Provide the [x, y] coordinate of the cell's center where the given text is located.  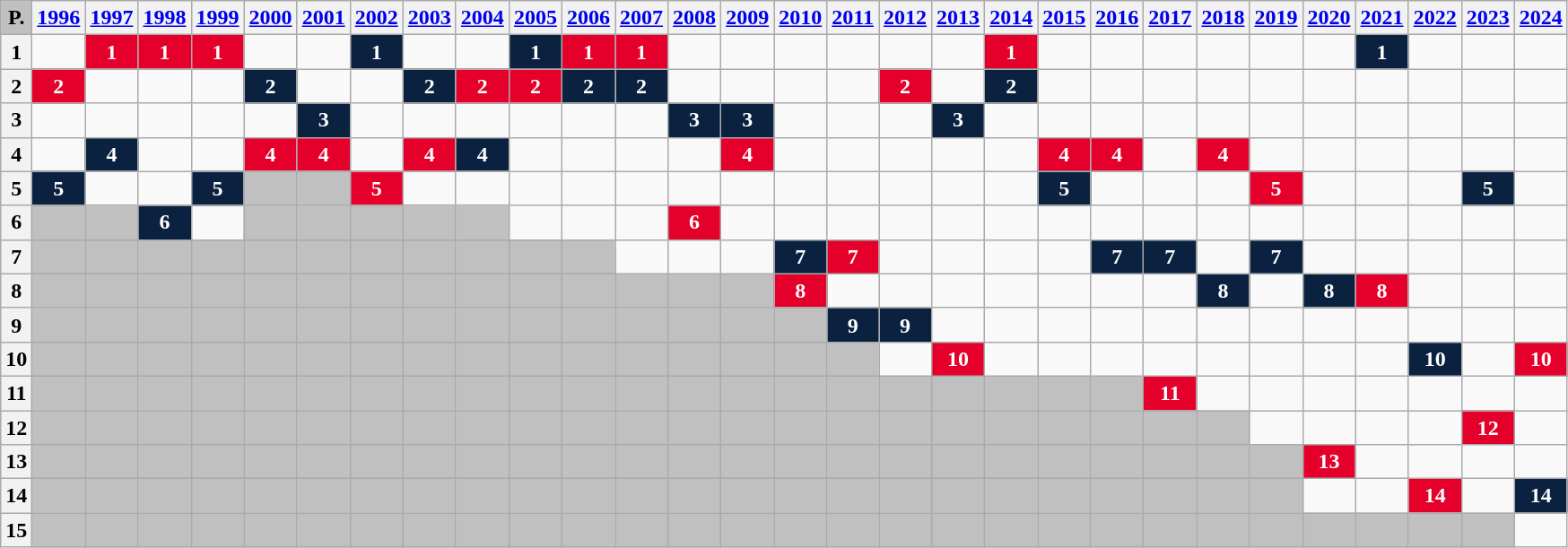
2011 [853, 18]
2008 [694, 18]
2023 [1487, 18]
2003 [429, 18]
2015 [1064, 18]
2005 [535, 18]
2018 [1224, 18]
2014 [1012, 18]
1998 [165, 18]
2012 [906, 18]
15 [16, 530]
2019 [1276, 18]
2017 [1170, 18]
2001 [323, 18]
1999 [217, 18]
2004 [483, 18]
2020 [1329, 18]
2010 [800, 18]
1997 [111, 18]
1996 [59, 18]
2024 [1541, 18]
2006 [588, 18]
2021 [1381, 18]
P. [16, 18]
2000 [271, 18]
2002 [377, 18]
2007 [642, 18]
2022 [1435, 18]
2013 [958, 18]
2016 [1118, 18]
2009 [748, 18]
